Scan for the cell matching the given text and deliver its (X, Y) coordinate at center. 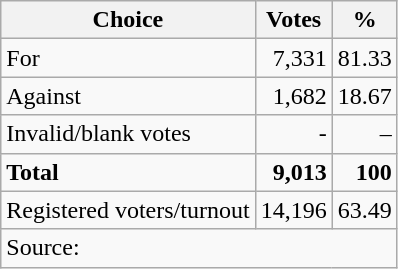
Against (128, 96)
Registered voters/turnout (128, 210)
Invalid/blank votes (128, 134)
100 (364, 172)
7,331 (294, 58)
18.67 (364, 96)
81.33 (364, 58)
1,682 (294, 96)
Source: (199, 248)
Votes (294, 20)
- (294, 134)
– (364, 134)
Total (128, 172)
63.49 (364, 210)
Choice (128, 20)
14,196 (294, 210)
For (128, 58)
9,013 (294, 172)
% (364, 20)
